Return the [X, Y] coordinate for the center point of the cell that contains the specified text.  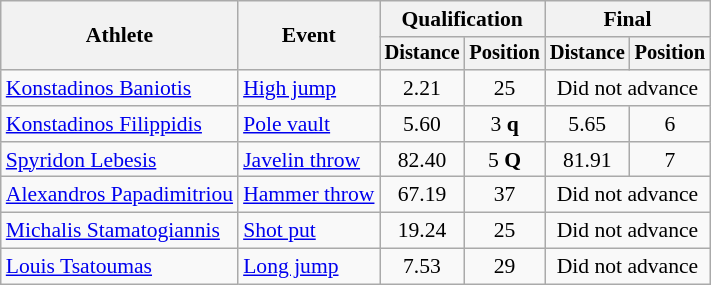
Konstadinos Filippidis [120, 124]
6 [670, 124]
Hammer throw [308, 195]
Louis Tsatoumas [120, 267]
67.19 [422, 195]
High jump [308, 88]
Michalis Stamatogiannis [120, 231]
Event [308, 36]
19.24 [422, 231]
Pole vault [308, 124]
82.40 [422, 160]
Alexandros Papadimitriou [120, 195]
29 [504, 267]
Spyridon Lebesis [120, 160]
3 q [504, 124]
Shot put [308, 231]
Qualification [462, 19]
5.65 [588, 124]
Athlete [120, 36]
Long jump [308, 267]
Konstadinos Baniotis [120, 88]
81.91 [588, 160]
Final [628, 19]
37 [504, 195]
5 Q [504, 160]
Javelin throw [308, 160]
5.60 [422, 124]
7.53 [422, 267]
2.21 [422, 88]
7 [670, 160]
